From the cell containing the given text, extract its center point as [x, y] coordinate. 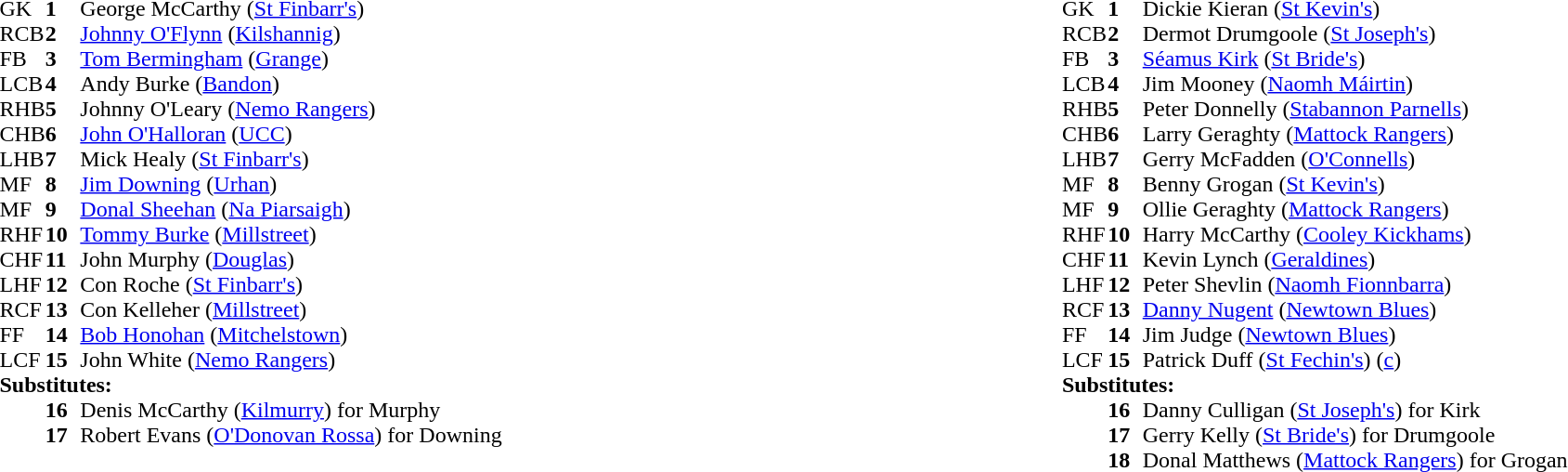
Dermot Drumgoole (St Joseph's) [1355, 33]
Johnny O'Flynn (Kilshannig) [291, 33]
Jim Downing (Urhan) [291, 184]
Bob Honohan (Mitchelstown) [291, 334]
Harry McCarthy (Cooley Kickhams) [1355, 234]
Con Kelleher (Millstreet) [291, 310]
Tom Bermingham (Grange) [291, 59]
Peter Donnelly (Stabannon Parnells) [1355, 110]
Mick Healy (St Finbarr's) [291, 160]
Denis McCarthy (Kilmurry) for Murphy [291, 411]
John Murphy (Douglas) [291, 260]
Gerry McFadden (O'Connells) [1355, 160]
Danny Culligan (St Joseph's) for Kirk [1355, 411]
Séamus Kirk (St Bride's) [1355, 59]
Patrick Duff (St Fechin's) (c) [1355, 361]
Con Roche (St Finbarr's) [291, 284]
Robert Evans (O'Donovan Rossa) for Downing [291, 435]
Kevin Lynch (Geraldines) [1355, 260]
Jim Judge (Newtown Blues) [1355, 334]
Danny Nugent (Newtown Blues) [1355, 310]
Johnny O'Leary (Nemo Rangers) [291, 110]
John White (Nemo Rangers) [291, 361]
Ollie Geraghty (Mattock Rangers) [1355, 210]
Jim Mooney (Naomh Máirtin) [1355, 84]
Peter Shevlin (Naomh Fionnbarra) [1355, 284]
Tommy Burke (Millstreet) [291, 234]
John O'Halloran (UCC) [291, 134]
Benny Grogan (St Kevin's) [1355, 184]
Donal Sheehan (Na Piarsaigh) [291, 210]
Andy Burke (Bandon) [291, 84]
Larry Geraghty (Mattock Rangers) [1355, 134]
Gerry Kelly (St Bride's) for Drumgoole [1355, 435]
